Extract the [x, y] coordinate from the center of the cell holding the provided text.  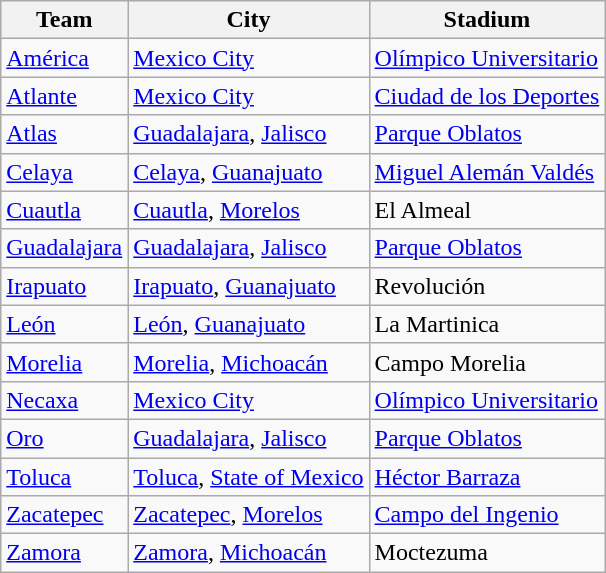
Atlas [64, 134]
Guadalajara [64, 248]
La Martinica [487, 324]
Zacatepec [64, 515]
León [64, 324]
Zacatepec, Morelos [248, 515]
El Almeal [487, 210]
City [248, 20]
Ciudad de los Deportes [487, 96]
Miguel Alemán Valdés [487, 172]
Morelia, Michoacán [248, 362]
Celaya [64, 172]
León, Guanajuato [248, 324]
Moctezuma [487, 553]
Revolución [487, 286]
Necaxa [64, 400]
Celaya, Guanajuato [248, 172]
Cuautla [64, 210]
Irapuato, Guanajuato [248, 286]
Morelia [64, 362]
Toluca, State of Mexico [248, 477]
Héctor Barraza [487, 477]
Irapuato [64, 286]
Atlante [64, 96]
Oro [64, 438]
Team [64, 20]
Zamora, Michoacán [248, 553]
Campo Morelia [487, 362]
Campo del Ingenio [487, 515]
Cuautla, Morelos [248, 210]
América [64, 58]
Toluca [64, 477]
Stadium [487, 20]
Zamora [64, 553]
